Provide the (x, y) coordinate of the cell's center where the given text is located.  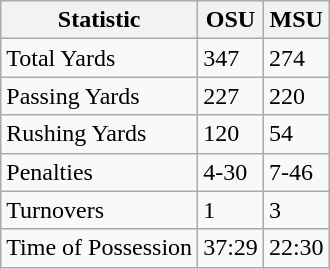
227 (231, 96)
1 (231, 210)
347 (231, 58)
MSU (296, 20)
3 (296, 210)
Passing Yards (100, 96)
Turnovers (100, 210)
22:30 (296, 248)
37:29 (231, 248)
Statistic (100, 20)
4-30 (231, 172)
Rushing Yards (100, 134)
Time of Possession (100, 248)
220 (296, 96)
120 (231, 134)
Penalties (100, 172)
7-46 (296, 172)
Total Yards (100, 58)
OSU (231, 20)
274 (296, 58)
54 (296, 134)
